Locate the cell with the specified text and output its [X, Y] center coordinate. 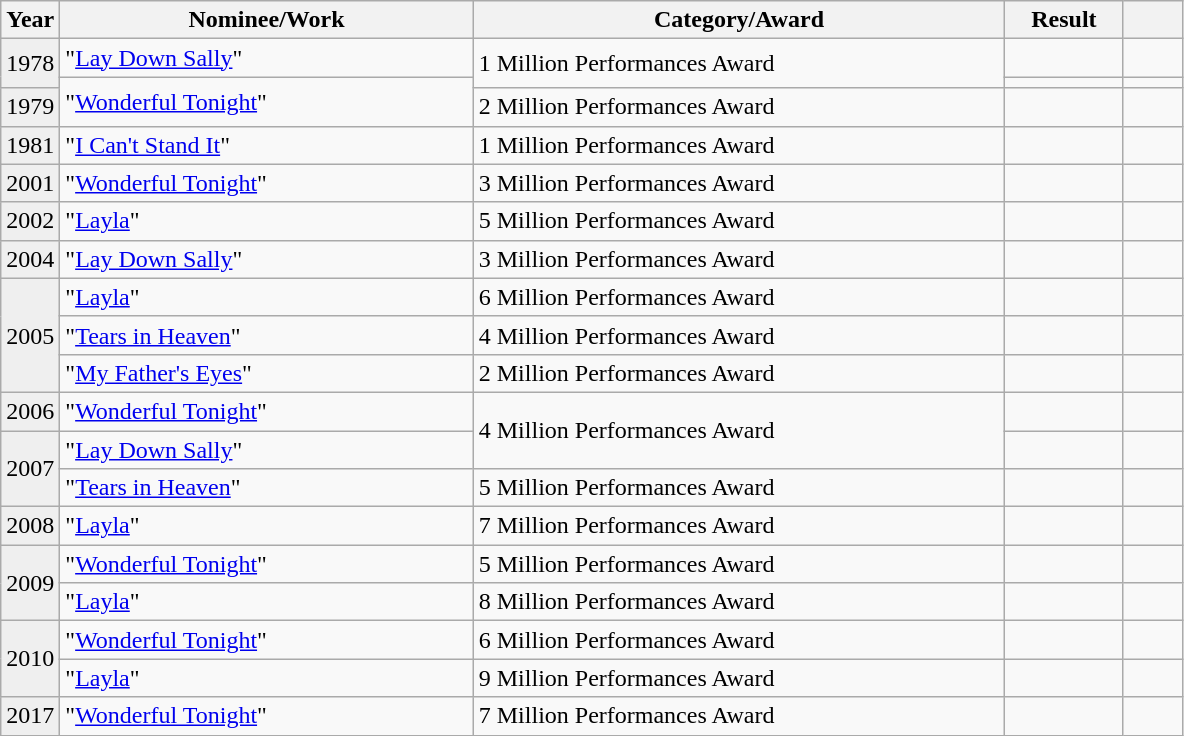
1979 [30, 107]
8 Million Performances Award [739, 602]
2004 [30, 259]
2017 [30, 716]
2005 [30, 335]
2001 [30, 183]
Year [30, 20]
2006 [30, 411]
2008 [30, 526]
Nominee/Work [266, 20]
1981 [30, 145]
9 Million Performances Award [739, 678]
2010 [30, 659]
Result [1064, 20]
"My Father's Eyes" [266, 373]
2002 [30, 221]
1978 [30, 64]
"I Can't Stand It" [266, 145]
2009 [30, 583]
2007 [30, 468]
Category/Award [739, 20]
